For the text-containing cell, return its midpoint in [x, y] coordinate format. 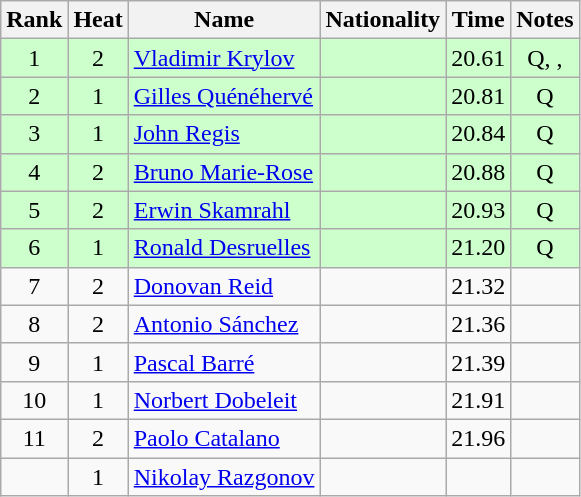
Nationality [383, 20]
Vladimir Krylov [224, 58]
John Regis [224, 134]
Norbert Dobeleit [224, 400]
21.39 [478, 362]
Nikolay Razgonov [224, 477]
5 [34, 210]
3 [34, 134]
4 [34, 172]
Q, , [545, 58]
Bruno Marie-Rose [224, 172]
Time [478, 20]
7 [34, 286]
Gilles Quénéhervé [224, 96]
Notes [545, 20]
6 [34, 248]
Erwin Skamrahl [224, 210]
21.20 [478, 248]
20.61 [478, 58]
Donovan Reid [224, 286]
20.88 [478, 172]
20.93 [478, 210]
21.36 [478, 324]
10 [34, 400]
Ronald Desruelles [224, 248]
21.96 [478, 438]
Antonio Sánchez [224, 324]
Pascal Barré [224, 362]
21.32 [478, 286]
8 [34, 324]
Paolo Catalano [224, 438]
Name [224, 20]
21.91 [478, 400]
20.81 [478, 96]
11 [34, 438]
20.84 [478, 134]
Heat [98, 20]
Rank [34, 20]
9 [34, 362]
